Locate the cell with the specified text and output its [X, Y] center coordinate. 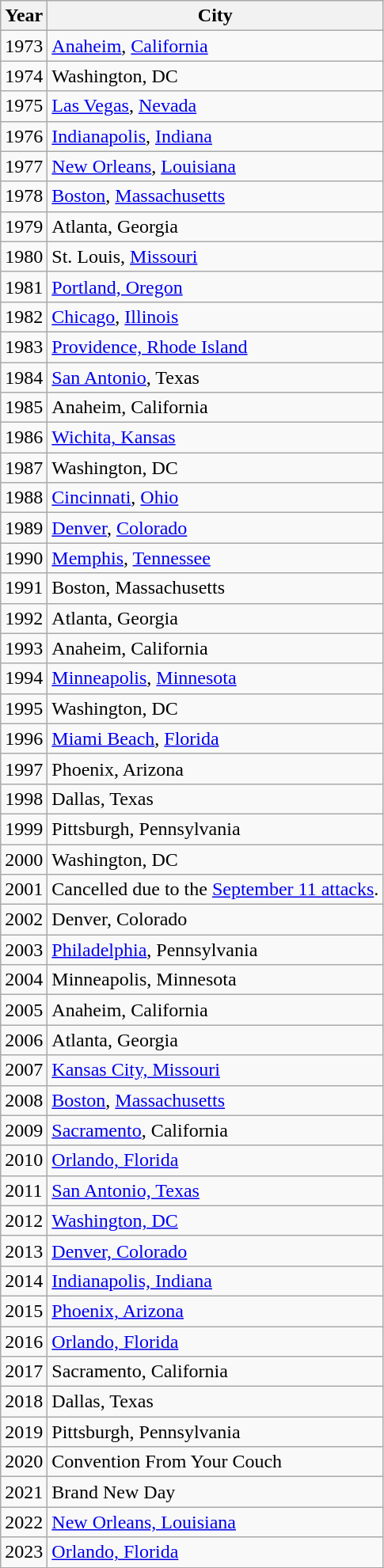
1982 [24, 317]
2008 [24, 1100]
2023 [24, 1552]
1990 [24, 558]
2020 [24, 1462]
Portland, Oregon [215, 287]
Convention From Your Couch [215, 1462]
2001 [24, 890]
2003 [24, 950]
1988 [24, 498]
Philadelphia, Pennsylvania [215, 950]
2010 [24, 1160]
1993 [24, 648]
1976 [24, 136]
Year [24, 16]
Wichita, Kansas [215, 438]
Miami Beach, Florida [215, 738]
Memphis, Tennessee [215, 558]
1987 [24, 468]
1998 [24, 799]
2014 [24, 1281]
2000 [24, 859]
1973 [24, 46]
1974 [24, 76]
1996 [24, 738]
2021 [24, 1492]
Brand New Day [215, 1492]
2004 [24, 980]
Cincinnati, Ohio [215, 498]
Las Vegas, Nevada [215, 106]
2006 [24, 1040]
2011 [24, 1190]
2019 [24, 1432]
2012 [24, 1221]
1986 [24, 438]
2002 [24, 920]
1975 [24, 106]
1999 [24, 829]
1991 [24, 588]
2018 [24, 1402]
2015 [24, 1311]
1989 [24, 528]
1985 [24, 408]
1980 [24, 256]
1981 [24, 287]
1984 [24, 378]
2016 [24, 1342]
Kansas City, Missouri [215, 1070]
2009 [24, 1130]
1994 [24, 678]
Cancelled due to the September 11 attacks. [215, 890]
2007 [24, 1070]
2013 [24, 1251]
St. Louis, Missouri [215, 256]
1997 [24, 769]
1983 [24, 347]
1978 [24, 196]
2005 [24, 1010]
Chicago, Illinois [215, 317]
2022 [24, 1522]
1979 [24, 226]
1977 [24, 166]
City [215, 16]
2017 [24, 1372]
Providence, Rhode Island [215, 347]
1995 [24, 708]
1992 [24, 618]
